Identify which cell holds the provided text, then report its (X, Y) central coordinate. 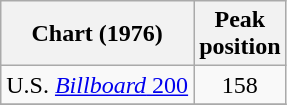
158 (240, 85)
Chart (1976) (98, 34)
U.S. Billboard 200 (98, 85)
Peakposition (240, 34)
